Determine the (X, Y) coordinate at the center of the cell enclosing the given text.  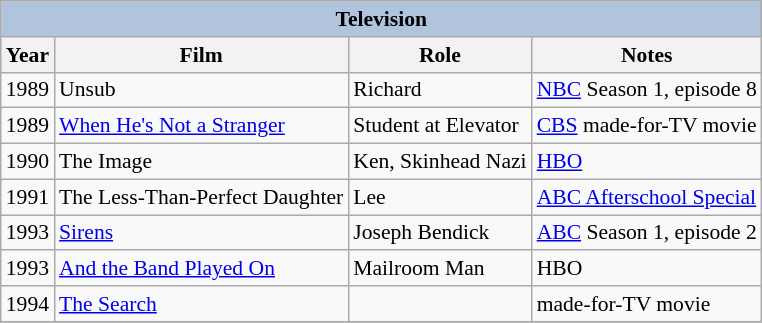
1990 (28, 162)
NBC Season 1, episode 8 (647, 90)
The Search (201, 304)
Sirens (201, 233)
1994 (28, 304)
ABC Afterschool Special (647, 197)
Joseph Bendick (440, 233)
Year (28, 55)
Lee (440, 197)
1991 (28, 197)
When He's Not a Stranger (201, 126)
Television (382, 19)
Mailroom Man (440, 269)
Unsub (201, 90)
Role (440, 55)
The Less-Than-Perfect Daughter (201, 197)
And the Band Played On (201, 269)
Richard (440, 90)
Student at Elevator (440, 126)
CBS made-for-TV movie (647, 126)
ABC Season 1, episode 2 (647, 233)
Notes (647, 55)
made-for-TV movie (647, 304)
Ken, Skinhead Nazi (440, 162)
The Image (201, 162)
Film (201, 55)
